Identify which cell holds the provided text, then report its (x, y) central coordinate. 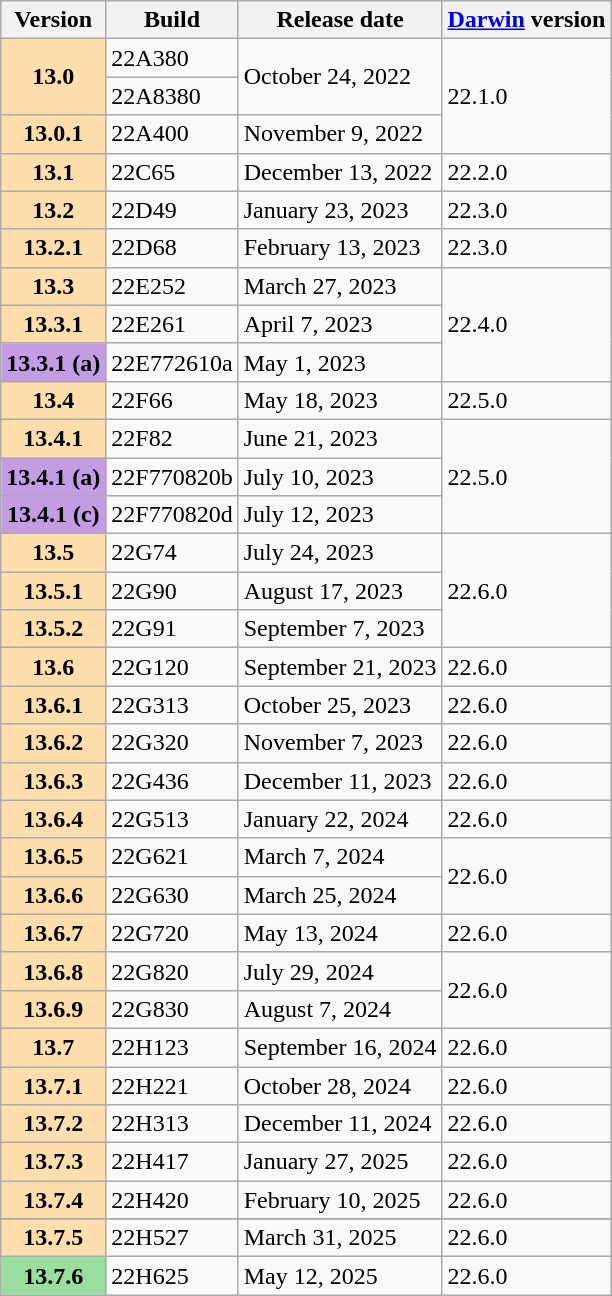
March 31, 2025 (340, 1238)
13.6.2 (54, 743)
13.7.5 (54, 1238)
13.6.6 (54, 895)
22.4.0 (526, 324)
13.0 (54, 77)
22G313 (172, 705)
13.7.2 (54, 1124)
22E252 (172, 286)
March 7, 2024 (340, 857)
22G120 (172, 667)
July 29, 2024 (340, 971)
January 22, 2024 (340, 819)
22H123 (172, 1047)
March 27, 2023 (340, 286)
May 13, 2024 (340, 933)
13.7.1 (54, 1085)
22D68 (172, 248)
22C65 (172, 172)
22A8380 (172, 96)
22H313 (172, 1124)
December 11, 2023 (340, 781)
22G90 (172, 591)
22.2.0 (526, 172)
February 13, 2023 (340, 248)
22G436 (172, 781)
January 23, 2023 (340, 210)
March 25, 2024 (340, 895)
22H420 (172, 1200)
22G621 (172, 857)
22F66 (172, 400)
13.7 (54, 1047)
13.5.1 (54, 591)
22H527 (172, 1238)
December 11, 2024 (340, 1124)
22D49 (172, 210)
Darwin version (526, 20)
22G630 (172, 895)
August 17, 2023 (340, 591)
13.3.1 (a) (54, 362)
22.1.0 (526, 96)
13.3.1 (54, 324)
22G513 (172, 819)
22G820 (172, 971)
October 28, 2024 (340, 1085)
22H417 (172, 1162)
13.6 (54, 667)
May 1, 2023 (340, 362)
May 12, 2025 (340, 1276)
22E261 (172, 324)
Build (172, 20)
June 21, 2023 (340, 438)
22H221 (172, 1085)
22A400 (172, 134)
22F770820b (172, 477)
July 12, 2023 (340, 515)
Release date (340, 20)
September 16, 2024 (340, 1047)
September 7, 2023 (340, 629)
13.1 (54, 172)
July 10, 2023 (340, 477)
13.7.4 (54, 1200)
13.7.6 (54, 1276)
April 7, 2023 (340, 324)
22G720 (172, 933)
13.7.3 (54, 1162)
13.4.1 (c) (54, 515)
13.6.7 (54, 933)
September 21, 2023 (340, 667)
July 24, 2023 (340, 553)
22G91 (172, 629)
22F82 (172, 438)
November 7, 2023 (340, 743)
13.6.1 (54, 705)
22E772610a (172, 362)
December 13, 2022 (340, 172)
13.5.2 (54, 629)
13.5 (54, 553)
January 27, 2025 (340, 1162)
October 24, 2022 (340, 77)
22G74 (172, 553)
13.2 (54, 210)
22G320 (172, 743)
October 25, 2023 (340, 705)
22A380 (172, 58)
22H625 (172, 1276)
13.2.1 (54, 248)
Version (54, 20)
May 18, 2023 (340, 400)
13.4.1 (a) (54, 477)
22G830 (172, 1009)
13.6.8 (54, 971)
13.6.9 (54, 1009)
13.0.1 (54, 134)
13.6.5 (54, 857)
13.3 (54, 286)
13.4 (54, 400)
August 7, 2024 (340, 1009)
February 10, 2025 (340, 1200)
November 9, 2022 (340, 134)
22F770820d (172, 515)
13.4.1 (54, 438)
13.6.4 (54, 819)
13.6.3 (54, 781)
